For the text-containing cell, return its midpoint in (x, y) coordinate format. 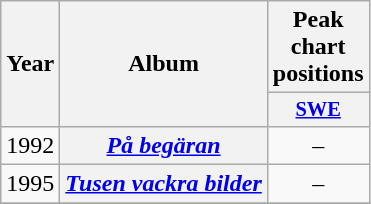
1995 (30, 184)
Peak chart positions (318, 47)
På begäran (164, 145)
Album (164, 64)
Year (30, 64)
1992 (30, 145)
Tusen vackra bilder (164, 184)
SWE (318, 110)
